Identify which cell holds the provided text, then report its (x, y) central coordinate. 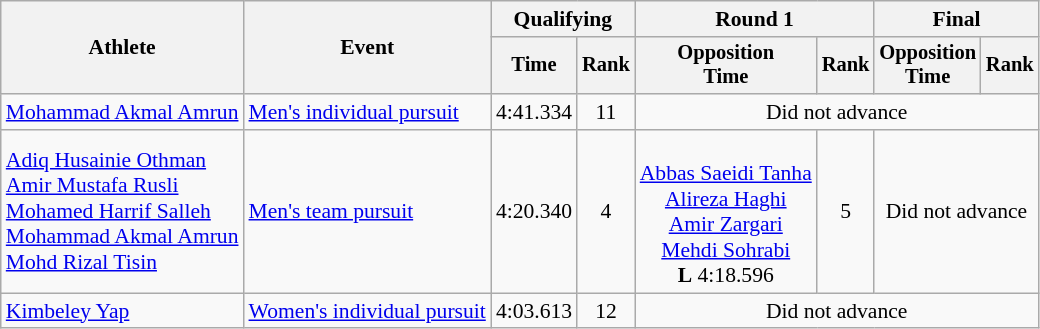
Women's individual pursuit (368, 311)
Final (956, 19)
Men's team pursuit (368, 212)
11 (606, 112)
Men's individual pursuit (368, 112)
Qualifying (563, 19)
Time (534, 66)
5 (846, 212)
12 (606, 311)
Event (368, 48)
4 (606, 212)
Adiq Husainie OthmanAmir Mustafa RusliMohamed Harrif SallehMohammad Akmal AmrunMohd Rizal Tisin (122, 212)
Mohammad Akmal Amrun (122, 112)
4:41.334 (534, 112)
4:03.613 (534, 311)
Athlete (122, 48)
Round 1 (755, 19)
Abbas Saeidi TanhaAlireza HaghiAmir ZargariMehdi SohrabiL 4:18.596 (726, 212)
Kimbeley Yap (122, 311)
4:20.340 (534, 212)
